Scan for the cell matching the given text and deliver its (x, y) coordinate at center. 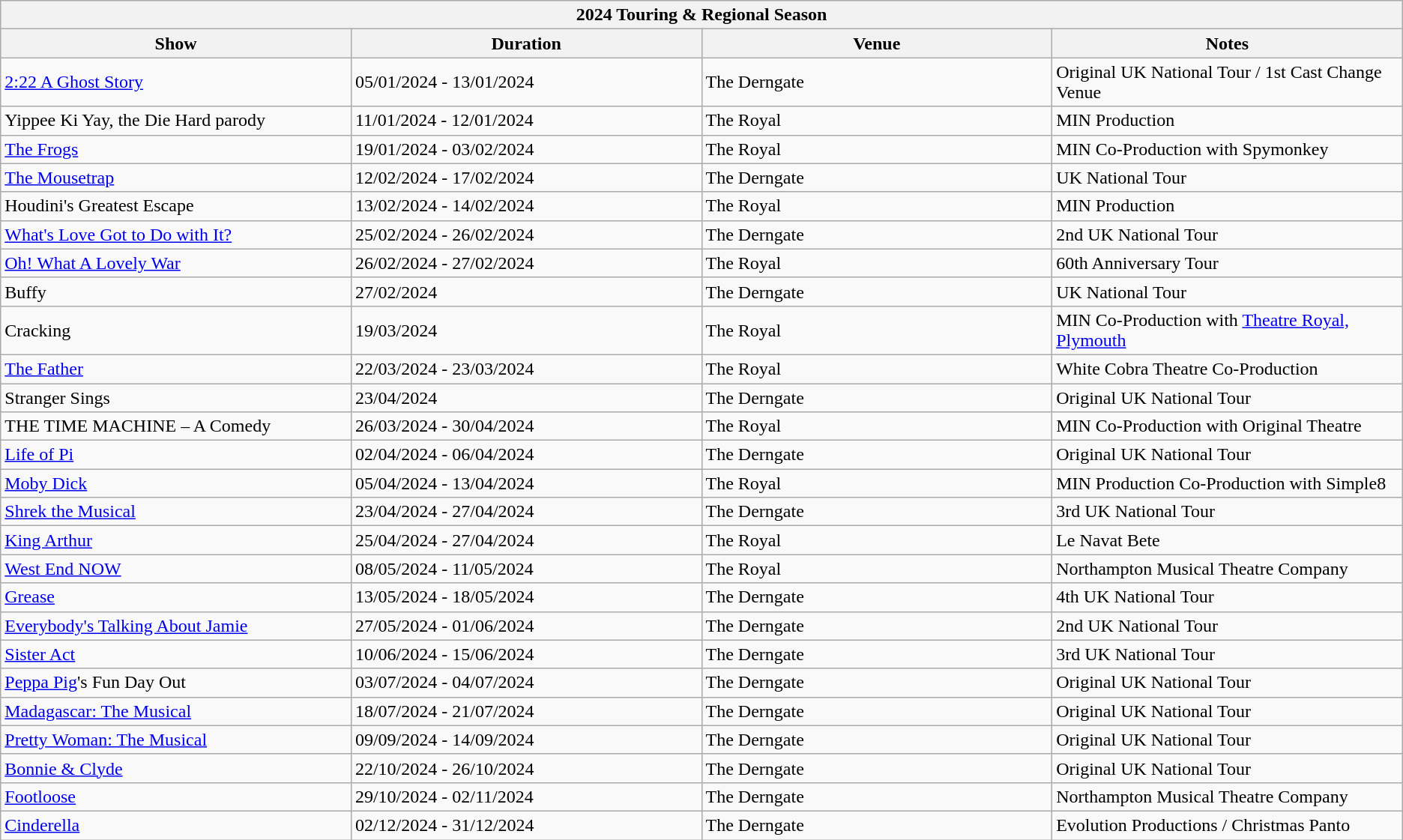
MIN Production Co-Production with Simple8 (1228, 483)
What's Love Got to Do with It? (176, 235)
29/10/2024 - 02/11/2024 (526, 797)
Evolution Productions / Christmas Panto (1228, 825)
Original UK National Tour / 1st Cast Change Venue (1228, 82)
26/03/2024 - 30/04/2024 (526, 426)
19/01/2024 - 03/02/2024 (526, 149)
Stranger Sings (176, 398)
2024 Touring & Regional Season (701, 15)
Buffy (176, 291)
THE TIME MACHINE – A Comedy (176, 426)
White Cobra Theatre Co-Production (1228, 369)
West End NOW (176, 569)
Show (176, 43)
Moby Dick (176, 483)
MIN Co-Production with Original Theatre (1228, 426)
Houdini's Greatest Escape (176, 206)
Venue (877, 43)
MIN Co-Production with Spymonkey (1228, 149)
19/03/2024 (526, 330)
Grease (176, 597)
Life of Pi (176, 455)
22/10/2024 - 26/10/2024 (526, 768)
05/01/2024 - 13/01/2024 (526, 82)
Sister Act (176, 654)
Bonnie & Clyde (176, 768)
13/02/2024 - 14/02/2024 (526, 206)
Cinderella (176, 825)
11/01/2024 - 12/01/2024 (526, 121)
The Frogs (176, 149)
13/05/2024 - 18/05/2024 (526, 597)
23/04/2024 - 27/04/2024 (526, 512)
Footloose (176, 797)
Duration (526, 43)
Le Navat Bete (1228, 540)
18/07/2024 - 21/07/2024 (526, 711)
10/06/2024 - 15/06/2024 (526, 654)
Pretty Woman: The Musical (176, 740)
4th UK National Tour (1228, 597)
The Father (176, 369)
02/04/2024 - 06/04/2024 (526, 455)
27/05/2024 - 01/06/2024 (526, 626)
Everybody's Talking About Jamie (176, 626)
Cracking (176, 330)
08/05/2024 - 11/05/2024 (526, 569)
Oh! What A Lovely War (176, 263)
King Arthur (176, 540)
Notes (1228, 43)
05/04/2024 - 13/04/2024 (526, 483)
23/04/2024 (526, 398)
12/02/2024 - 17/02/2024 (526, 178)
Yippee Ki Yay, the Die Hard parody (176, 121)
2:22 A Ghost Story (176, 82)
25/04/2024 - 27/04/2024 (526, 540)
The Mousetrap (176, 178)
MIN Co-Production with Theatre Royal, Plymouth (1228, 330)
60th Anniversary Tour (1228, 263)
22/03/2024 - 23/03/2024 (526, 369)
Shrek the Musical (176, 512)
27/02/2024 (526, 291)
09/09/2024 - 14/09/2024 (526, 740)
Peppa Pig's Fun Day Out (176, 683)
02/12/2024 - 31/12/2024 (526, 825)
03/07/2024 - 04/07/2024 (526, 683)
Madagascar: The Musical (176, 711)
25/02/2024 - 26/02/2024 (526, 235)
26/02/2024 - 27/02/2024 (526, 263)
